Provide the (x, y) coordinate of the cell's center where the given text is located.  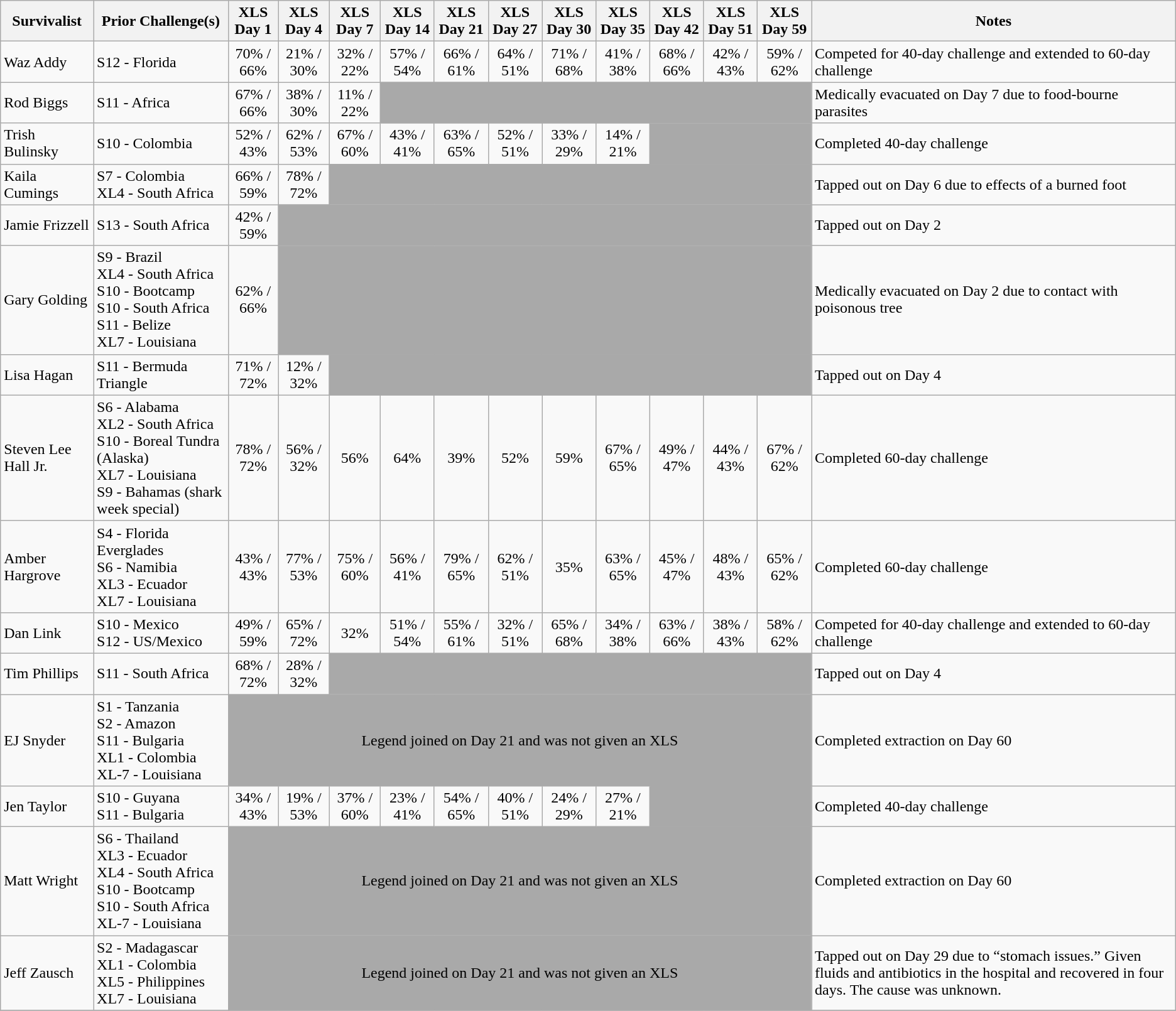
44% / 43% (731, 458)
56% (354, 458)
XLS Day 59 (785, 21)
27% / 21% (623, 806)
Medically evacuated on Day 7 due to food-bourne parasites (994, 103)
71% / 68% (569, 62)
21% / 30% (304, 62)
24% / 29% (569, 806)
38% / 43% (731, 633)
Survivalist (47, 21)
34% / 43% (253, 806)
S9 - BrazilXL4 - South AfricaS10 - BootcampS10 - South AfricaS11 - BelizeXL7 - Louisiana (161, 300)
65% / 62% (785, 566)
70% / 66% (253, 62)
67% / 66% (253, 103)
11% / 22% (354, 103)
39% (461, 458)
S11 - Bermuda Triangle (161, 374)
35% (569, 566)
49% / 59% (253, 633)
19% / 53% (304, 806)
48% / 43% (731, 566)
XLS Day 21 (461, 21)
43% / 43% (253, 566)
XLS Day 14 (407, 21)
S13 - South Africa (161, 225)
XLS Day 4 (304, 21)
Jamie Frizzell (47, 225)
XLS Day 42 (677, 21)
42% / 43% (731, 62)
40% / 51% (515, 806)
Tim Phillips (47, 673)
64% (407, 458)
65% / 68% (569, 633)
38% / 30% (304, 103)
79% / 65% (461, 566)
Gary Golding (47, 300)
52% (515, 458)
Tapped out on Day 29 due to “stomach issues.” Given fluids and antibiotics in the hospital and recovered in four days. The cause was unknown. (994, 973)
S1 - TanzaniaS2 - AmazonS11 - BulgariaXL1 - ColombiaXL-7 - Louisiana (161, 740)
52% / 51% (515, 143)
XLS Day 51 (731, 21)
62% / 53% (304, 143)
67% / 60% (354, 143)
54% / 65% (461, 806)
S10 - Colombia (161, 143)
S6 - ThailandXL3 - EcuadorXL4 - South AfricaS10 - BootcampS10 - South AfricaXL-7 - Louisiana (161, 882)
XLS Day 27 (515, 21)
Tapped out on Day 6 due to effects of a burned foot (994, 185)
52% / 43% (253, 143)
34% / 38% (623, 633)
68% / 66% (677, 62)
Kaila Cumings (47, 185)
XLS Day 7 (354, 21)
66% / 59% (253, 185)
67% / 65% (623, 458)
33% / 29% (569, 143)
32% / 51% (515, 633)
12% / 32% (304, 374)
Prior Challenge(s) (161, 21)
Amber Hargrove (47, 566)
28% / 32% (304, 673)
56% / 32% (304, 458)
S11 - Africa (161, 103)
49% / 47% (677, 458)
23% / 41% (407, 806)
S12 - Florida (161, 62)
32% (354, 633)
Matt Wright (47, 882)
41% / 38% (623, 62)
56% / 41% (407, 566)
66% / 61% (461, 62)
37% / 60% (354, 806)
59% (569, 458)
XLS Day 35 (623, 21)
75% / 60% (354, 566)
45% / 47% (677, 566)
68% / 72% (253, 673)
S11 - South Africa (161, 673)
43% / 41% (407, 143)
Notes (994, 21)
Lisa Hagan (47, 374)
Steven Lee Hall Jr. (47, 458)
Jeff Zausch (47, 973)
S7 - ColombiaXL4 - South Africa (161, 185)
Tapped out on Day 2 (994, 225)
S4 - Florida EvergladesS6 - NamibiaXL3 - EcuadorXL7 - Louisiana (161, 566)
65% / 72% (304, 633)
32% / 22% (354, 62)
77% / 53% (304, 566)
14% / 21% (623, 143)
Trish Bulinsky (47, 143)
Waz Addy (47, 62)
Jen Taylor (47, 806)
71% / 72% (253, 374)
63% / 66% (677, 633)
58% / 62% (785, 633)
Medically evacuated on Day 2 due to contact with poisonous tree (994, 300)
Rod Biggs (47, 103)
S10 - GuyanaS11 - Bulgaria (161, 806)
S2 - MadagascarXL1 - ColombiaXL5 - PhilippinesXL7 - Louisiana (161, 973)
62% / 51% (515, 566)
67% / 62% (785, 458)
64% / 51% (515, 62)
62% / 66% (253, 300)
S6 - AlabamaXL2 - South AfricaS10 - Boreal Tundra (Alaska)XL7 - LouisianaS9 - Bahamas (shark week special) (161, 458)
XLS Day 30 (569, 21)
55% / 61% (461, 633)
57% / 54% (407, 62)
Dan Link (47, 633)
51% / 54% (407, 633)
S10 - MexicoS12 - US/Mexico (161, 633)
XLSDay 1 (253, 21)
42% / 59% (253, 225)
59% / 62% (785, 62)
EJ Snyder (47, 740)
